Identify which cell holds the provided text, then report its (x, y) central coordinate. 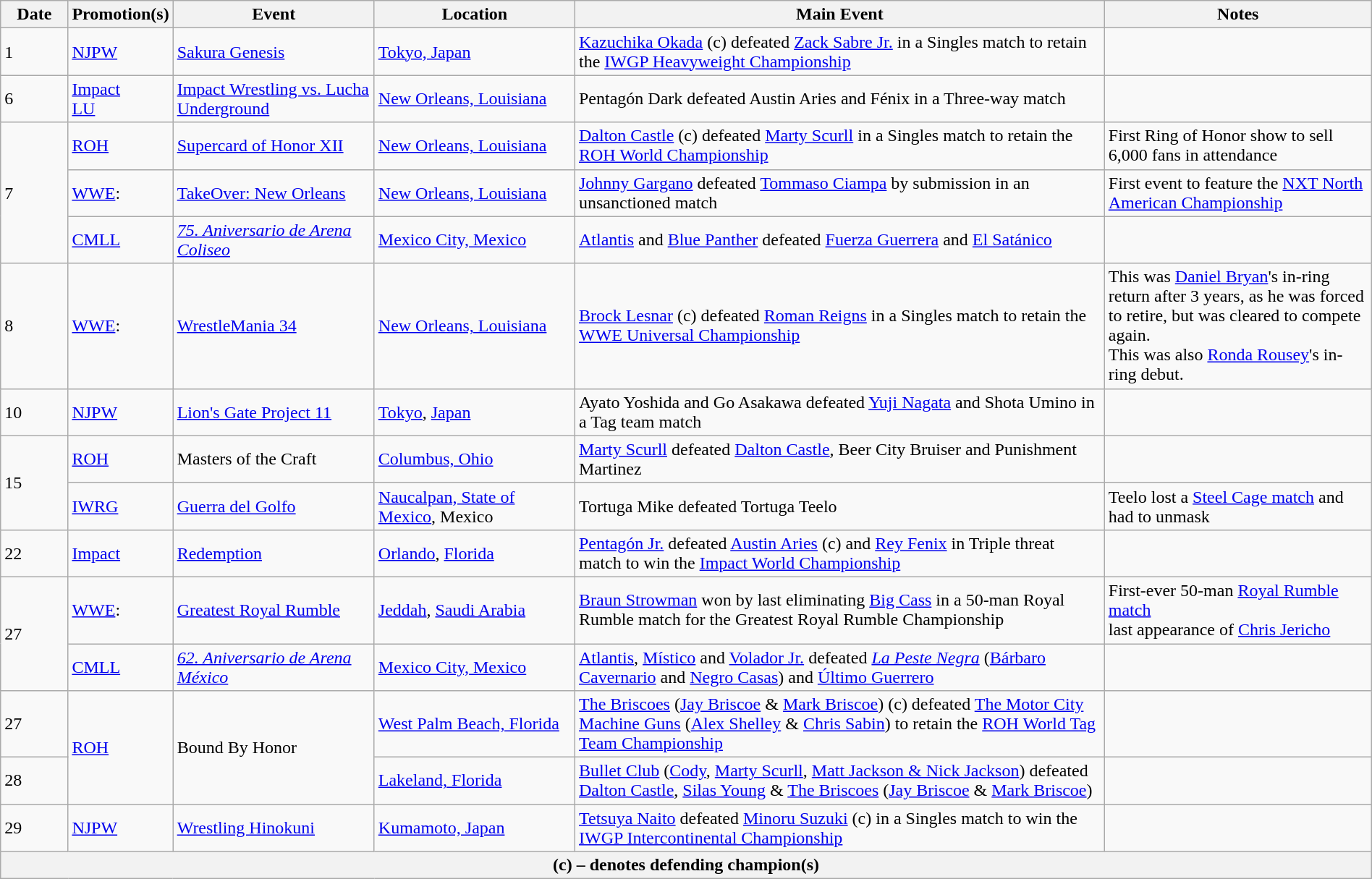
IWRG (120, 506)
Bullet Club (Cody, Marty Scurll, Matt Jackson & Nick Jackson) defeated Dalton Castle, Silas Young & The Briscoes (Jay Briscoe & Mark Briscoe) (839, 781)
Atlantis, Místico and Volador Jr. defeated La Peste Negra (Bárbaro Cavernario and Negro Casas) and Último Guerrero (839, 667)
Event (274, 14)
Notes (1237, 14)
1 (35, 52)
First event to feature the NXT North American Championship (1237, 192)
Sakura Genesis (274, 52)
8 (35, 326)
Tortuga Mike defeated Tortuga Teelo (839, 506)
First-ever 50-man Royal Rumble matchlast appearance of Chris Jericho (1237, 610)
Wrestling Hinokuni (274, 828)
Marty Scurll defeated Dalton Castle, Beer City Bruiser and Punishment Martinez (839, 459)
28 (35, 781)
Braun Strowman won by last eliminating Big Cass in a 50-man Royal Rumble match for the Greatest Royal Rumble Championship (839, 610)
Pentagón Jr. defeated Austin Aries (c) and Rey Fenix in Triple threat match to win the Impact World Championship (839, 553)
Greatest Royal Rumble (274, 610)
Columbus, Ohio (475, 459)
Lion's Gate Project 11 (274, 412)
Dalton Castle (c) defeated Marty Scurll in a Singles match to retain the ROH World Championship (839, 146)
Ayato Yoshida and Go Asakawa defeated Yuji Nagata and Shota Umino in a Tag team match (839, 412)
7 (35, 192)
Johnny Gargano defeated Tommaso Ciampa by submission in an unsanctioned match (839, 192)
Kazuchika Okada (c) defeated Zack Sabre Jr. in a Singles match to retain the IWGP Heavyweight Championship (839, 52)
Lakeland, Florida (475, 781)
75. Aniversario de Arena Coliseo (274, 240)
Main Event (839, 14)
22 (35, 553)
Kumamoto, Japan (475, 828)
Impact Wrestling vs. Lucha Underground (274, 98)
62. Aniversario de Arena México (274, 667)
(c) – denotes defending champion(s) (686, 865)
West Palm Beach, Florida (475, 724)
Naucalpan, State of Mexico, Mexico (475, 506)
Jeddah, Saudi Arabia (475, 610)
10 (35, 412)
Supercard of Honor XII (274, 146)
29 (35, 828)
Teelo lost a Steel Cage match and had to unmask (1237, 506)
Masters of the Craft (274, 459)
Tetsuya Naito defeated Minoru Suzuki (c) in a Singles match to win the IWGP Intercontinental Championship (839, 828)
6 (35, 98)
Atlantis and Blue Panther defeated Fuerza Guerrera and El Satánico (839, 240)
Location (475, 14)
Bound By Honor (274, 748)
Orlando, Florida (475, 553)
Date (35, 14)
First Ring of Honor show to sell 6,000 fans in attendance (1237, 146)
Guerra del Golfo (274, 506)
Impact (120, 553)
WrestleMania 34 (274, 326)
TakeOver: New Orleans (274, 192)
Pentagón Dark defeated Austin Aries and Fénix in a Three-way match (839, 98)
Redemption (274, 553)
Promotion(s) (120, 14)
Brock Lesnar (c) defeated Roman Reigns in a Singles match to retain the WWE Universal Championship (839, 326)
15 (35, 483)
Impact LU (120, 98)
